For the text-containing cell, return its midpoint in [X, Y] coordinate format. 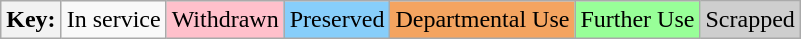
Departmental Use [482, 20]
Scrapped [750, 20]
In service [114, 20]
Withdrawn [225, 20]
Key: [31, 20]
Preserved [337, 20]
Further Use [638, 20]
